Locate the cell with the specified text and output its [x, y] center coordinate. 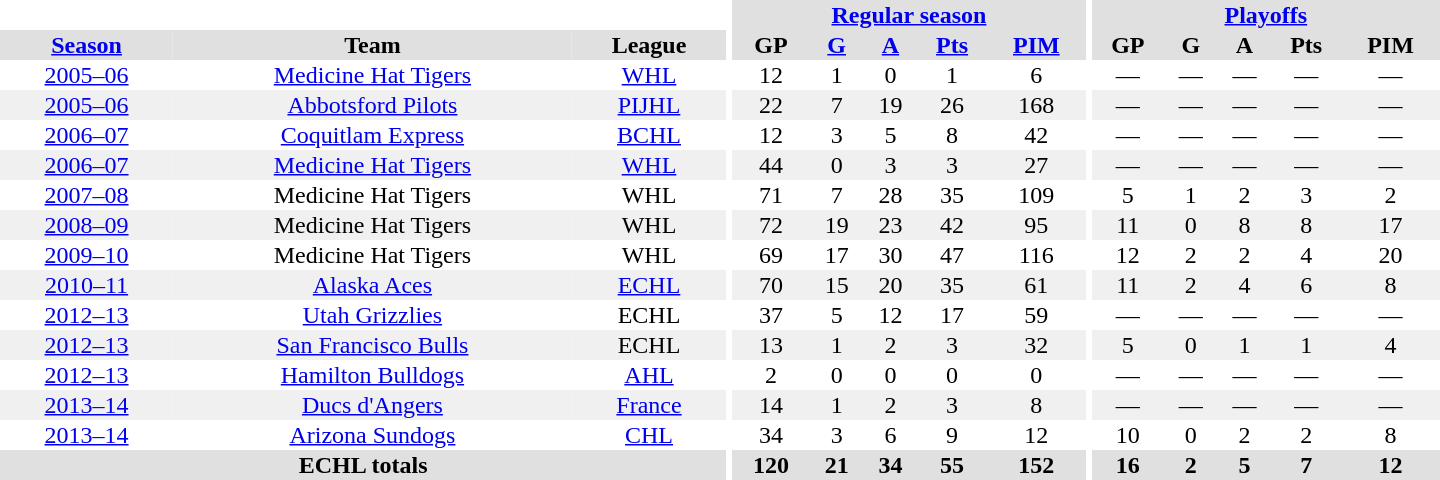
116 [1036, 255]
San Francisco Bulls [372, 345]
120 [771, 465]
168 [1036, 105]
League [650, 45]
Hamilton Bulldogs [372, 375]
27 [1036, 165]
47 [952, 255]
Abbotsford Pilots [372, 105]
26 [952, 105]
32 [1036, 345]
Alaska Aces [372, 285]
2008–09 [86, 225]
72 [771, 225]
37 [771, 315]
152 [1036, 465]
Coquitlam Express [372, 135]
14 [771, 405]
Regular season [908, 15]
13 [771, 345]
10 [1128, 435]
55 [952, 465]
Playoffs [1266, 15]
95 [1036, 225]
22 [771, 105]
23 [891, 225]
70 [771, 285]
44 [771, 165]
Team [372, 45]
69 [771, 255]
PIJHL [650, 105]
109 [1036, 195]
2010–11 [86, 285]
France [650, 405]
28 [891, 195]
9 [952, 435]
15 [837, 285]
Season [86, 45]
30 [891, 255]
ECHL totals [363, 465]
CHL [650, 435]
16 [1128, 465]
71 [771, 195]
2007–08 [86, 195]
Utah Grizzlies [372, 315]
2009–10 [86, 255]
Ducs d'Angers [372, 405]
BCHL [650, 135]
AHL [650, 375]
21 [837, 465]
61 [1036, 285]
Arizona Sundogs [372, 435]
59 [1036, 315]
